Output the (x, y) coordinate of the center of the cell containing the given text.  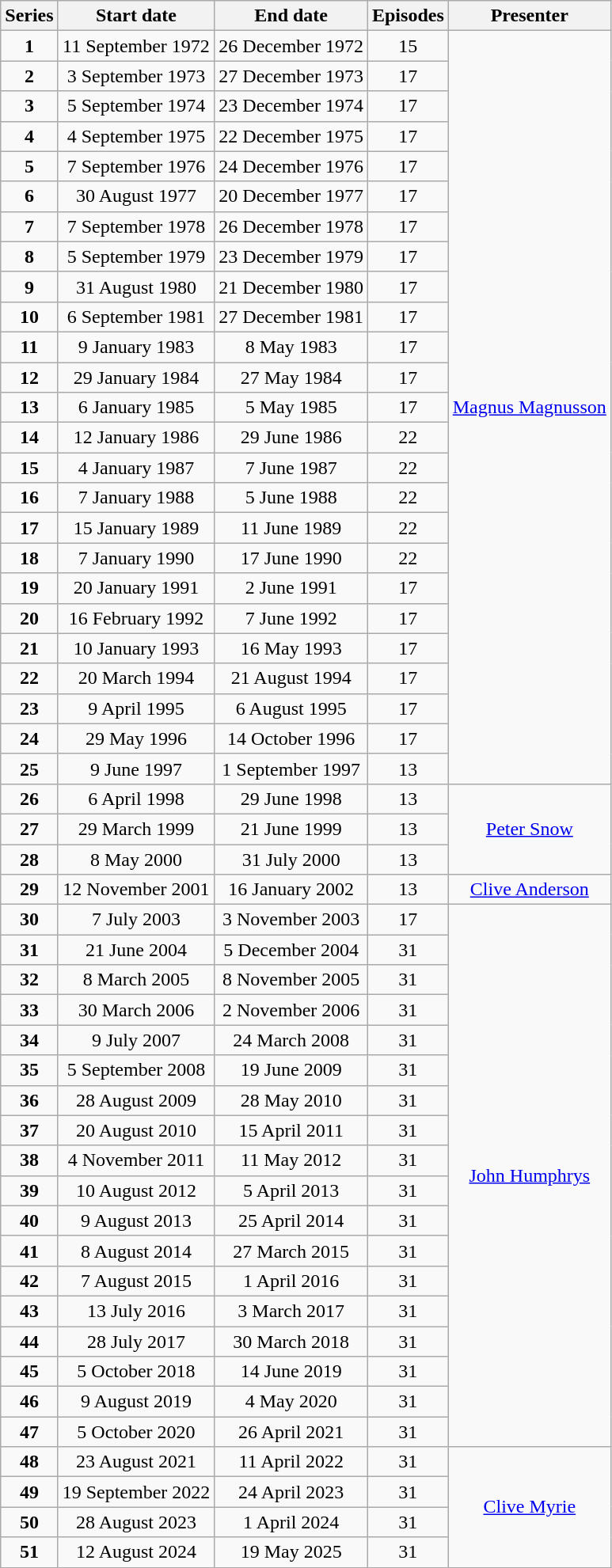
4 September 1975 (136, 136)
31 July 2000 (291, 859)
10 (29, 317)
3 November 2003 (291, 920)
23 December 1979 (291, 256)
3 (29, 106)
20 March 1994 (136, 678)
9 August 2019 (136, 1402)
9 July 2007 (136, 1040)
28 August 2023 (136, 1522)
23 (29, 708)
22 December 1975 (291, 136)
7 January 1988 (136, 498)
8 May 2000 (136, 859)
27 December 1981 (291, 317)
11 September 1972 (136, 46)
20 August 2010 (136, 1130)
25 (29, 769)
29 (29, 890)
1 (29, 46)
19 September 2022 (136, 1492)
33 (29, 1010)
28 August 2009 (136, 1100)
51 (29, 1552)
39 (29, 1190)
48 (29, 1462)
24 December 1976 (291, 166)
1 September 1997 (291, 769)
24 April 2023 (291, 1492)
31 August 1980 (136, 287)
30 August 1977 (136, 196)
8 August 2014 (136, 1251)
7 June 1987 (291, 468)
5 September 1979 (136, 256)
1 April 2024 (291, 1522)
11 April 2022 (291, 1462)
11 May 2012 (291, 1160)
8 November 2005 (291, 980)
John Humphrys (529, 1176)
Peter Snow (529, 829)
21 August 1994 (291, 678)
7 September 1976 (136, 166)
5 October 2018 (136, 1372)
35 (29, 1070)
9 April 1995 (136, 708)
End date (291, 16)
23 August 2021 (136, 1462)
38 (29, 1160)
7 August 2015 (136, 1281)
27 December 1973 (291, 76)
8 March 2005 (136, 980)
47 (29, 1432)
7 June 1992 (291, 618)
5 October 2020 (136, 1432)
4 May 2020 (291, 1402)
6 August 1995 (291, 708)
16 February 1992 (136, 618)
29 March 1999 (136, 829)
26 April 2021 (291, 1432)
30 (29, 920)
26 December 1978 (291, 226)
15 January 1989 (136, 528)
49 (29, 1492)
6 January 1985 (136, 408)
10 January 1993 (136, 648)
14 October 1996 (291, 738)
8 (29, 256)
19 (29, 588)
21 December 1980 (291, 287)
14 (29, 438)
28 July 2017 (136, 1342)
3 September 1973 (136, 76)
16 May 1993 (291, 648)
36 (29, 1100)
17 June 1990 (291, 558)
11 (29, 347)
5 December 2004 (291, 950)
6 September 1981 (136, 317)
27 March 2015 (291, 1251)
Episodes (408, 16)
6 April 1998 (136, 799)
6 (29, 196)
Series (29, 16)
5 (29, 166)
20 December 1977 (291, 196)
45 (29, 1372)
50 (29, 1522)
4 (29, 136)
Clive Myrie (529, 1507)
21 (29, 648)
42 (29, 1281)
46 (29, 1402)
8 May 1983 (291, 347)
9 (29, 287)
34 (29, 1040)
Start date (136, 16)
2 June 1991 (291, 588)
4 January 1987 (136, 468)
26 December 1972 (291, 46)
18 (29, 558)
14 June 2019 (291, 1372)
7 January 1990 (136, 558)
29 May 1996 (136, 738)
21 June 1999 (291, 829)
5 September 2008 (136, 1070)
10 August 2012 (136, 1190)
43 (29, 1311)
32 (29, 980)
28 May 2010 (291, 1100)
9 August 2013 (136, 1221)
20 January 1991 (136, 588)
21 June 2004 (136, 950)
30 March 2018 (291, 1342)
5 May 1985 (291, 408)
2 November 2006 (291, 1010)
26 (29, 799)
5 June 1988 (291, 498)
11 June 1989 (291, 528)
13 July 2016 (136, 1311)
16 January 2002 (291, 890)
30 March 2006 (136, 1010)
Clive Anderson (529, 890)
27 May 1984 (291, 378)
9 June 1997 (136, 769)
9 January 1983 (136, 347)
27 (29, 829)
Presenter (529, 16)
5 April 2013 (291, 1190)
40 (29, 1221)
24 March 2008 (291, 1040)
19 June 2009 (291, 1070)
Magnus Magnusson (529, 408)
7 (29, 226)
29 June 1998 (291, 799)
28 (29, 859)
29 June 1986 (291, 438)
3 March 2017 (291, 1311)
15 April 2011 (291, 1130)
7 July 2003 (136, 920)
2 (29, 76)
29 January 1984 (136, 378)
25 April 2014 (291, 1221)
44 (29, 1342)
12 (29, 378)
7 September 1978 (136, 226)
37 (29, 1130)
12 August 2024 (136, 1552)
19 May 2025 (291, 1552)
16 (29, 498)
12 January 1986 (136, 438)
41 (29, 1251)
12 November 2001 (136, 890)
5 September 1974 (136, 106)
1 April 2016 (291, 1281)
4 November 2011 (136, 1160)
23 December 1974 (291, 106)
20 (29, 618)
24 (29, 738)
